Capture the cell that displays the provided text and extract its [X, Y] central coordinate. 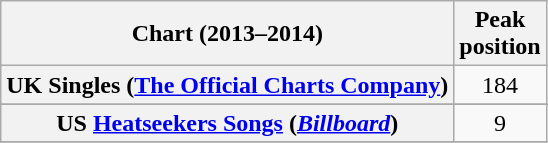
Chart (2013–2014) [228, 34]
Peakposition [500, 34]
US Heatseekers Songs (Billboard) [228, 123]
UK Singles (The Official Charts Company) [228, 85]
9 [500, 123]
184 [500, 85]
